Locate the cell with the specified text and output its [X, Y] center coordinate. 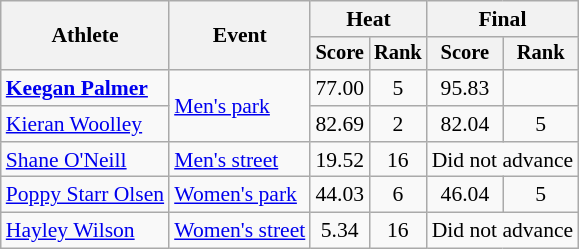
82.69 [340, 124]
5.34 [340, 231]
Final [503, 19]
44.03 [340, 195]
Women's street [240, 231]
2 [398, 124]
19.52 [340, 160]
Keegan Palmer [85, 88]
Poppy Starr Olsen [85, 195]
82.04 [466, 124]
77.00 [340, 88]
Event [240, 36]
46.04 [466, 195]
Heat [368, 19]
6 [398, 195]
Hayley Wilson [85, 231]
Athlete [85, 36]
Men's street [240, 160]
Shane O'Neill [85, 160]
Kieran Woolley [85, 124]
Men's park [240, 106]
95.83 [466, 88]
Women's park [240, 195]
